Return [x, y] of the center of cell containing provided text 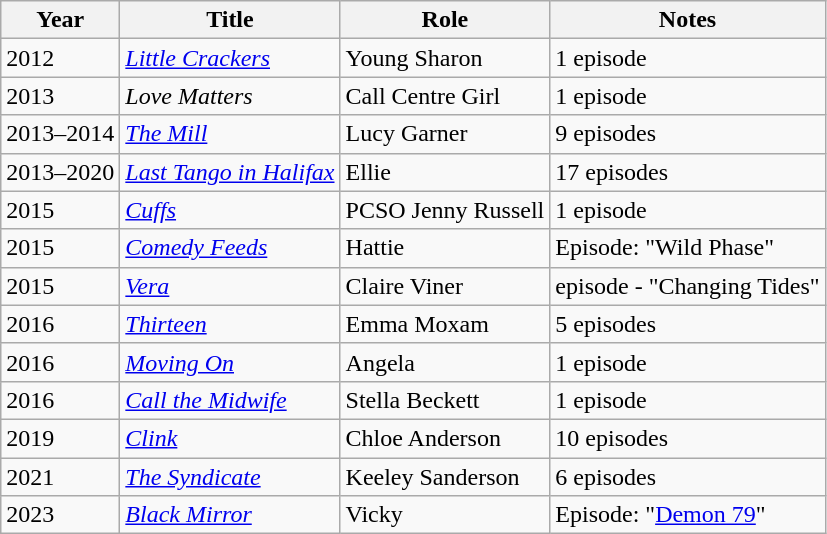
Keeley Sanderson [445, 477]
Black Mirror [230, 515]
Title [230, 20]
Comedy Feeds [230, 248]
Notes [688, 20]
Episode: "Wild Phase" [688, 248]
Moving On [230, 362]
Episode: "Demon 79" [688, 515]
PCSO Jenny Russell [445, 210]
2019 [60, 438]
2023 [60, 515]
Love Matters [230, 96]
2013–2020 [60, 172]
Claire Viner [445, 286]
Call the Midwife [230, 400]
Cuffs [230, 210]
2013 [60, 96]
Little Crackers [230, 58]
Thirteen [230, 324]
10 episodes [688, 438]
5 episodes [688, 324]
Stella Beckett [445, 400]
Chloe Anderson [445, 438]
17 episodes [688, 172]
Hattie [445, 248]
Vera [230, 286]
2012 [60, 58]
Role [445, 20]
2021 [60, 477]
Lucy Garner [445, 134]
Ellie [445, 172]
Angela [445, 362]
Year [60, 20]
The Syndicate [230, 477]
Emma Moxam [445, 324]
Young Sharon [445, 58]
9 episodes [688, 134]
Last Tango in Halifax [230, 172]
Clink [230, 438]
episode - "Changing Tides" [688, 286]
6 episodes [688, 477]
Call Centre Girl [445, 96]
The Mill [230, 134]
Vicky [445, 515]
2013–2014 [60, 134]
